Provide the (x, y) coordinate of the cell's center where the given text is located.  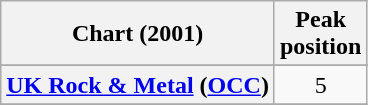
Chart (2001) (138, 34)
5 (320, 85)
Peakposition (320, 34)
UK Rock & Metal (OCC) (138, 85)
